Locate the cell with the specified text and output its (X, Y) center coordinate. 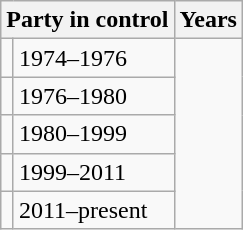
Years (208, 20)
2011–present (94, 210)
1974–1976 (94, 58)
Party in control (88, 20)
1999–2011 (94, 172)
1980–1999 (94, 134)
1976–1980 (94, 96)
